Locate the cell with the specified text and output its (X, Y) center coordinate. 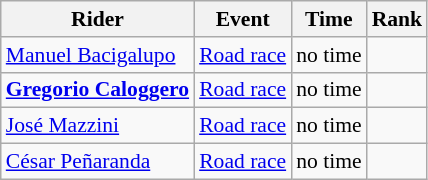
César Peñaranda (98, 162)
José Mazzini (98, 126)
Time (328, 19)
Rank (398, 19)
Event (242, 19)
Manuel Bacigalupo (98, 55)
Gregorio Caloggero (98, 90)
Rider (98, 19)
